Return (X, Y) of the center of cell containing provided text 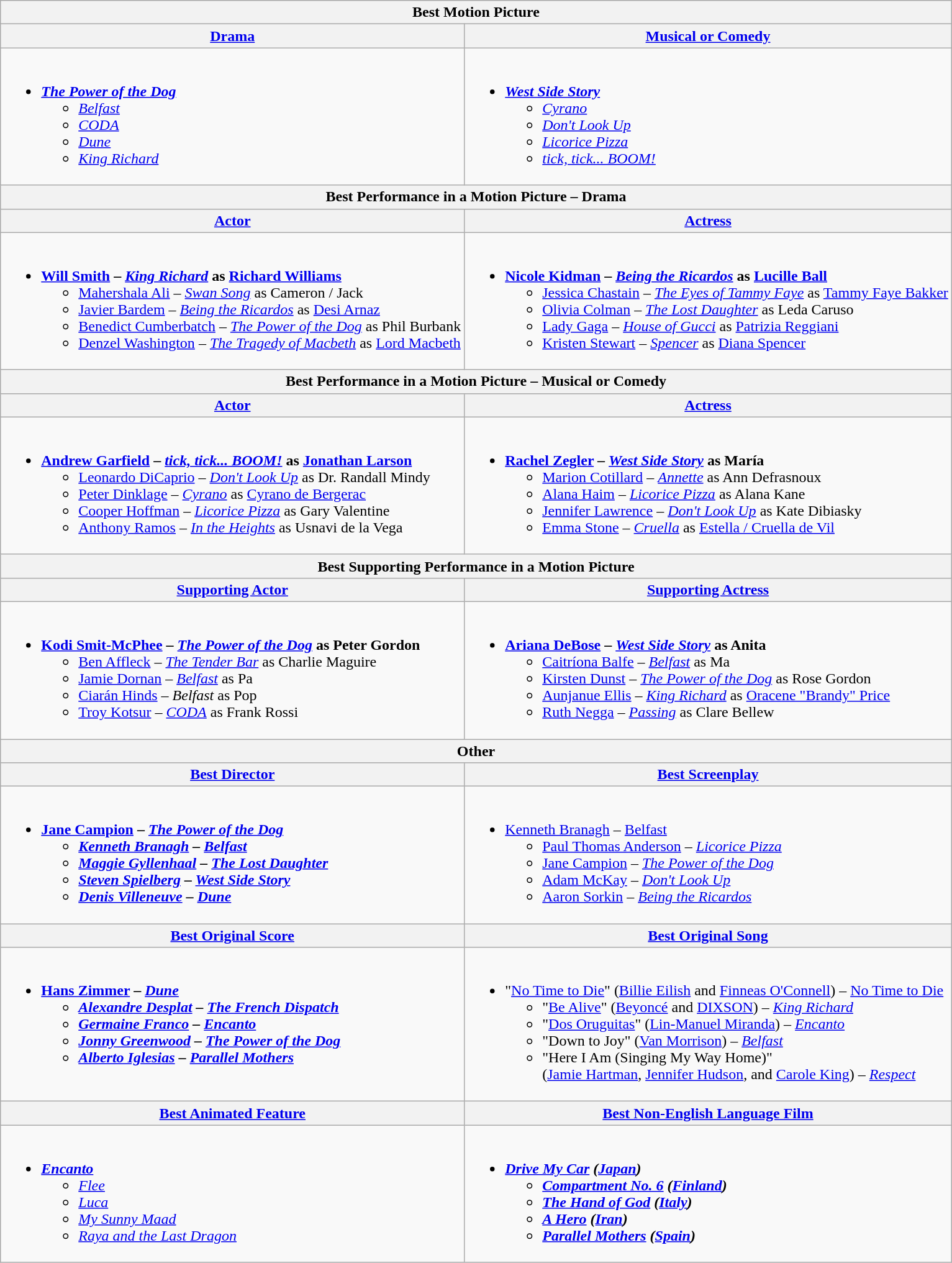
Drama (232, 36)
Drive My Car (Japan)Compartment No. 6 (Finland)The Hand of God (Italy)A Hero (Iran)Parallel Mothers (Spain) (708, 1194)
Supporting Actor (232, 590)
Best Screenplay (708, 775)
Best Performance in a Motion Picture – Drama (476, 197)
Musical or Comedy (708, 36)
Supporting Actress (708, 590)
Best Supporting Performance in a Motion Picture (476, 566)
Best Performance in a Motion Picture – Musical or Comedy (476, 381)
Best Director (232, 775)
EncantoFleeLucaMy Sunny MaadRaya and the Last Dragon (232, 1194)
Best Motion Picture (476, 12)
Other (476, 751)
Best Original Song (708, 936)
Best Non-English Language Film (708, 1113)
The Power of the DogBelfastCODADuneKing Richard (232, 117)
Best Original Score (232, 936)
West Side StoryCyranoDon't Look UpLicorice Pizzatick, tick... BOOM! (708, 117)
Best Animated Feature (232, 1113)
